Identify which cell holds the provided text, then report its (x, y) central coordinate. 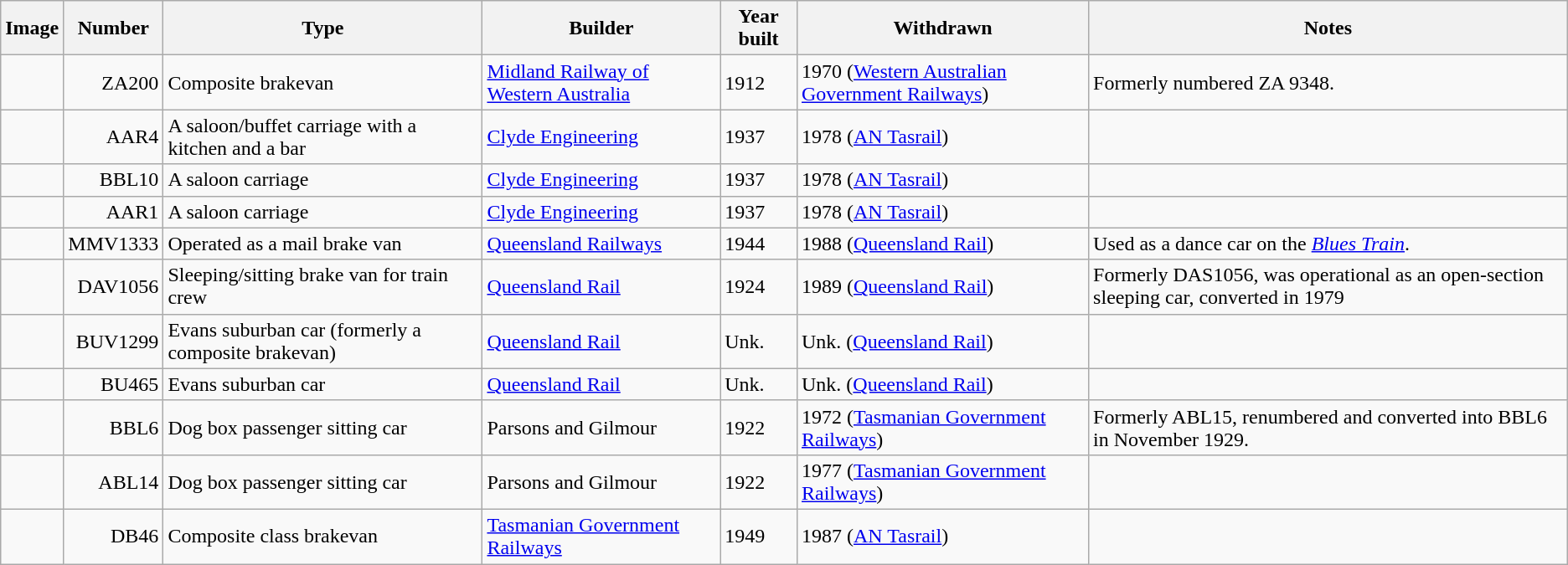
Queensland Railways (601, 244)
Used as a dance car on the Blues Train. (1328, 244)
Year built (759, 28)
Type (323, 28)
Operated as a mail brake van (323, 244)
AAR1 (114, 212)
Image (32, 28)
MMV1333 (114, 244)
Notes (1328, 28)
1977 (Tasmanian Government Railways) (942, 482)
Midland Railway of Western Australia (601, 82)
Formerly DAS1056, was operational as an open-section sleeping car, converted in 1979 (1328, 286)
A saloon/buffet carriage with a kitchen and a bar (323, 137)
DAV1056 (114, 286)
Builder (601, 28)
1989 (Queensland Rail) (942, 286)
ZA200 (114, 82)
1970 (Western Australian Government Railways) (942, 82)
Formerly numbered ZA 9348. (1328, 82)
BUV1299 (114, 342)
BU465 (114, 384)
BBL10 (114, 180)
Sleeping/sitting brake van for train crew (323, 286)
Tasmanian Government Railways (601, 536)
Evans suburban car (323, 384)
1912 (759, 82)
Formerly ABL15, renumbered and converted into BBL6 in November 1929. (1328, 427)
BBL6 (114, 427)
1924 (759, 286)
1944 (759, 244)
Composite brakevan (323, 82)
1949 (759, 536)
AAR4 (114, 137)
Number (114, 28)
Withdrawn (942, 28)
1988 (Queensland Rail) (942, 244)
1972 (Tasmanian Government Railways) (942, 427)
Composite class brakevan (323, 536)
Evans suburban car (formerly a composite brakevan) (323, 342)
1987 (AN Tasrail) (942, 536)
DB46 (114, 536)
ABL14 (114, 482)
